From the cell containing the given text, extract its center point as [x, y] coordinate. 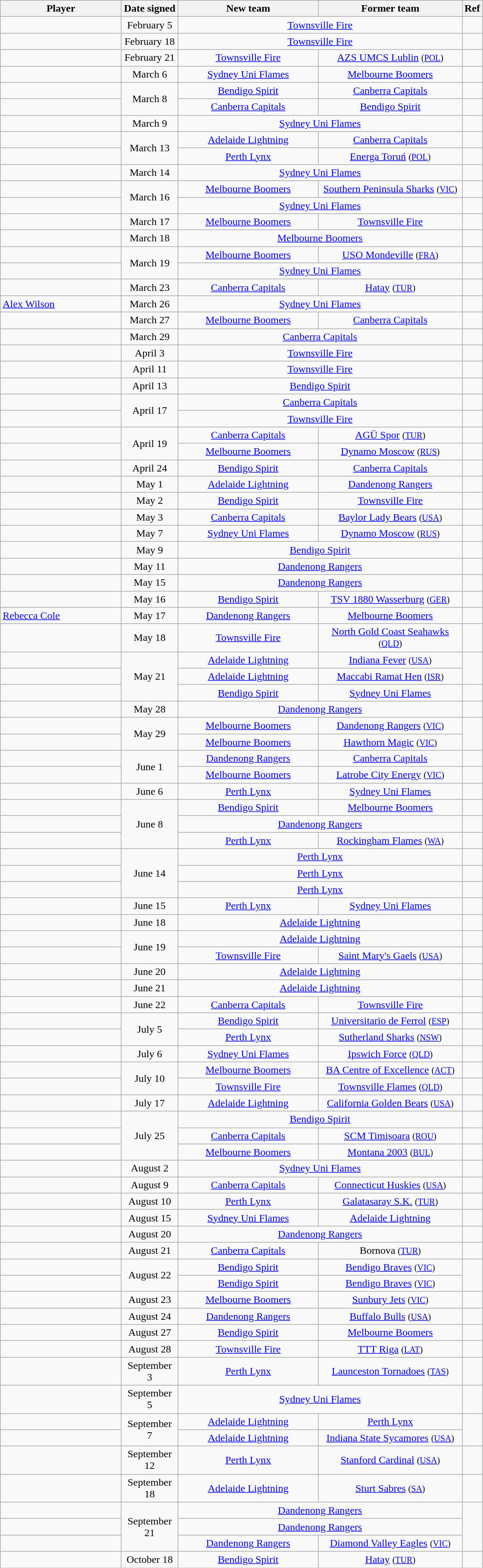
June 21 [150, 988]
Rebecca Cole [61, 615]
August 23 [150, 1300]
March 23 [150, 287]
May 3 [150, 517]
Alex Wilson [61, 304]
August 9 [150, 1185]
April 13 [150, 386]
August 2 [150, 1168]
July 25 [150, 1136]
June 6 [150, 791]
August 21 [150, 1250]
AZS UMCS Lublin (POL) [390, 58]
Sutherland Sharks (NSW) [390, 1037]
June 15 [150, 906]
September 18 [150, 1488]
Ref [472, 9]
Player [61, 9]
May 7 [150, 534]
September 21 [150, 1527]
Ipswich Force (QLD) [390, 1054]
August 15 [150, 1218]
July 6 [150, 1054]
USO Mondeville (FRA) [390, 255]
Saint Mary's Gaels (USA) [390, 955]
March 9 [150, 123]
Sunbury Jets (VIC) [390, 1300]
February 18 [150, 41]
Maccabi Ramat Hen (ISR) [390, 676]
August 27 [150, 1333]
TSV 1880 Wasserburg (GER) [390, 599]
California Golden Bears (USA) [390, 1103]
March 16 [150, 197]
September 5 [150, 1399]
Galatasaray S.K. (TUR) [390, 1201]
May 18 [150, 638]
March 13 [150, 148]
May 11 [150, 566]
Southern Peninsula Sharks (VIC) [390, 189]
Stanford Cardinal (USA) [390, 1460]
June 8 [150, 824]
February 21 [150, 58]
May 1 [150, 484]
May 15 [150, 583]
BA Centre of Excellence (ACT) [390, 1070]
August 28 [150, 1349]
March 14 [150, 172]
September 7 [150, 1430]
Energa Toruń (POL) [390, 156]
Townsville Flames (QLD) [390, 1087]
May 29 [150, 734]
Latrobe City Energy (VIC) [390, 775]
July 5 [150, 1029]
SCM Timișoara (ROU) [390, 1136]
Dandenong Rangers (VIC) [390, 725]
March 19 [150, 263]
North Gold Coast Seahawks (QLD) [390, 638]
Hawthorn Magic (VIC) [390, 742]
June 1 [150, 767]
May 28 [150, 709]
March 26 [150, 304]
August 10 [150, 1201]
Former team [390, 9]
June 18 [150, 922]
Date signed [150, 9]
June 14 [150, 873]
April 19 [150, 443]
Buffalo Bulls (USA) [390, 1316]
March 8 [150, 99]
Rockingham Flames (WA) [390, 840]
June 19 [150, 947]
Universitario de Ferrol (ESP) [390, 1021]
Connecticut Huskies (USA) [390, 1185]
Bornova (TUR) [390, 1250]
Sturt Sabres (SA) [390, 1488]
May 2 [150, 501]
New team [248, 9]
March 17 [150, 222]
October 18 [150, 1559]
August 24 [150, 1316]
September 12 [150, 1460]
June 22 [150, 1005]
March 27 [150, 320]
Indiana Fever (USA) [390, 660]
April 3 [150, 353]
August 22 [150, 1275]
April 17 [150, 410]
July 17 [150, 1103]
Indiana State Sycamores (USA) [390, 1438]
March 29 [150, 337]
AGÜ Spor (TUR) [390, 435]
August 20 [150, 1234]
Diamond Valley Eagles (VIC) [390, 1543]
May 17 [150, 615]
September 3 [150, 1371]
May 9 [150, 550]
Baylor Lady Bears (USA) [390, 517]
July 10 [150, 1078]
Launceston Tornadoes (TAS) [390, 1371]
April 11 [150, 369]
March 6 [150, 74]
May 21 [150, 676]
June 20 [150, 971]
April 24 [150, 468]
February 5 [150, 25]
Montana 2003 (BUL) [390, 1152]
TTT Riga (LAT) [390, 1349]
May 16 [150, 599]
March 18 [150, 238]
